Return (X, Y) of the center of cell containing provided text 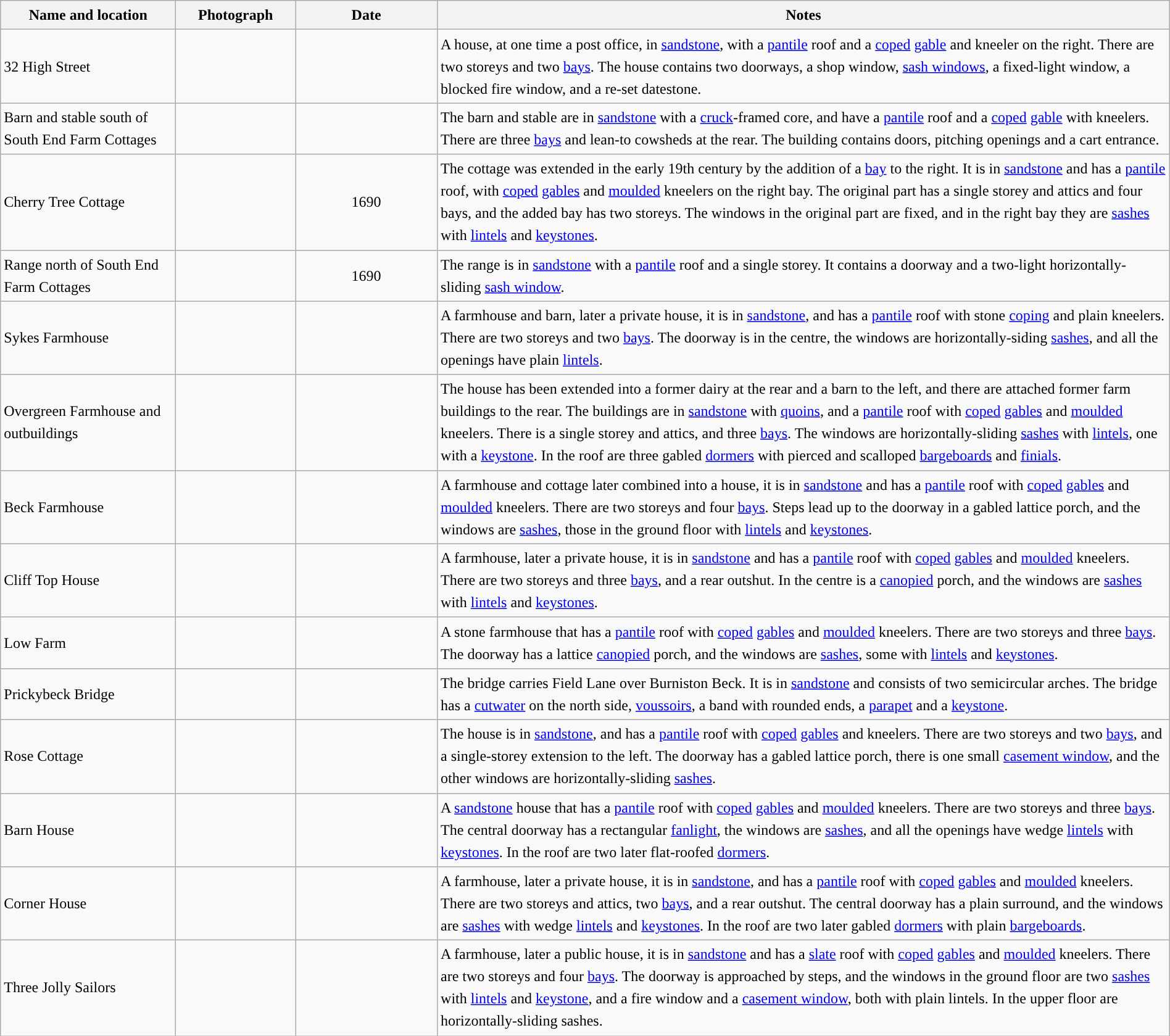
Photograph (236, 15)
Beck Farmhouse (88, 507)
Name and location (88, 15)
Prickybeck Bridge (88, 694)
Overgreen Farmhouse and outbuildings (88, 422)
The range is in sandstone with a pantile roof and a single storey. It contains a doorway and a two-light horizontally-sliding sash window. (803, 275)
Sykes Farmhouse (88, 338)
Date (367, 15)
Low Farm (88, 643)
Notes (803, 15)
Corner House (88, 903)
Barn House (88, 831)
Barn and stable south of South End Farm Cottages (88, 128)
Cliff Top House (88, 580)
Range north of South End Farm Cottages (88, 275)
Rose Cottage (88, 756)
Cherry Tree Cottage (88, 202)
32 High Street (88, 67)
Three Jolly Sailors (88, 988)
